Provide the (x, y) coordinate of the cell's center where the given text is located.  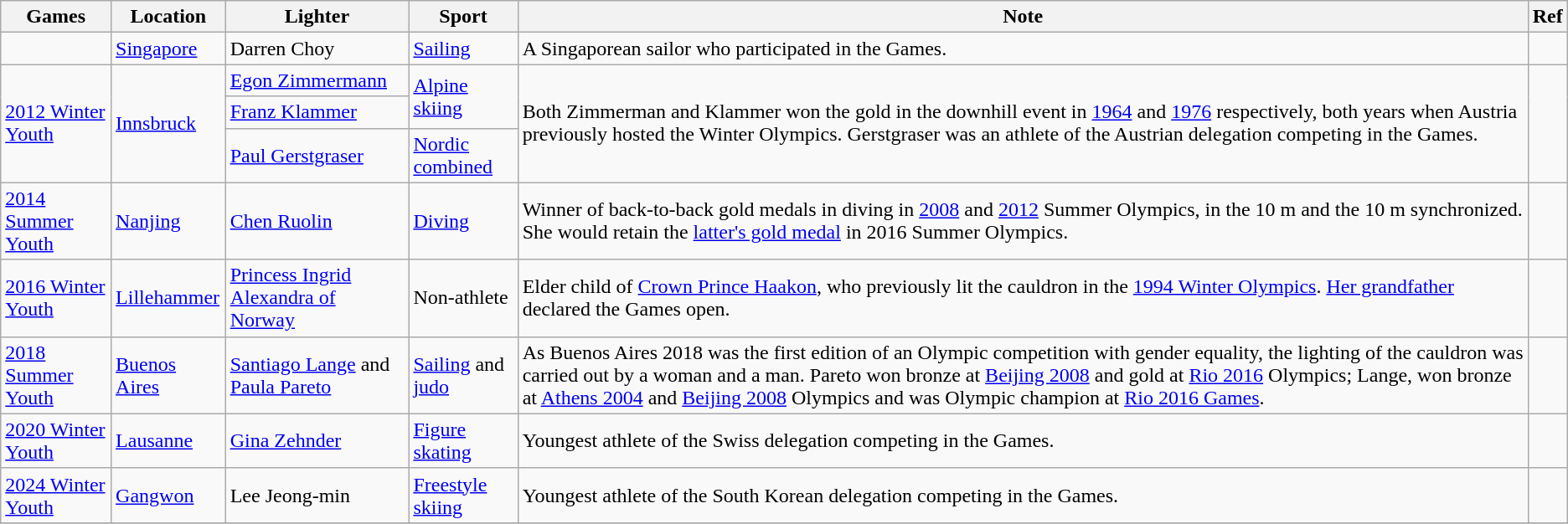
A Singaporean sailor who participated in the Games. (1023, 49)
Sailing (463, 49)
Elder child of Crown Prince Haakon, who previously lit the cauldron in the 1994 Winter Olympics. Her grandfather declared the Games open. (1023, 298)
Diving (463, 221)
Alpine skiing (463, 96)
Youngest athlete of the South Korean delegation competing in the Games. (1023, 496)
2016 Winter Youth (56, 298)
Freestyle skiing (463, 496)
Lausanne (169, 440)
Non-athlete (463, 298)
Santiago Lange and Paula Pareto (317, 375)
Buenos Aires (169, 375)
Darren Choy (317, 49)
Lighter (317, 17)
2012 Winter Youth (56, 124)
Chen Ruolin (317, 221)
Lee Jeong-min (317, 496)
Youngest athlete of the Swiss delegation competing in the Games. (1023, 440)
Figure skating (463, 440)
Princess Ingrid Alexandra of Norway (317, 298)
Sport (463, 17)
Gangwon (169, 496)
Ref (1548, 17)
Note (1023, 17)
2020 Winter Youth (56, 440)
Nordic combined (463, 156)
Singapore (169, 49)
Lillehammer (169, 298)
Nanjing (169, 221)
2024 Winter Youth (56, 496)
Sailing and judo (463, 375)
Location (169, 17)
Gina Zehnder (317, 440)
Innsbruck (169, 124)
Games (56, 17)
Franz Klammer (317, 112)
2014 Summer Youth (56, 221)
Egon Zimmermann (317, 80)
2018 Summer Youth (56, 375)
Paul Gerstgraser (317, 156)
